Return the (x, y) coordinate for the center point of the cell that contains the specified text.  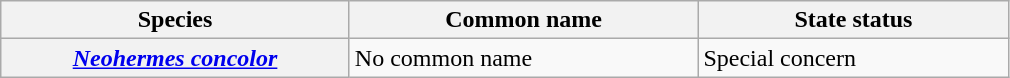
Common name (524, 20)
No common name (524, 58)
State status (854, 20)
Special concern (854, 58)
Neohermes concolor (176, 58)
Species (176, 20)
